Provide the [x, y] coordinate of the cell's center where the given text is located.  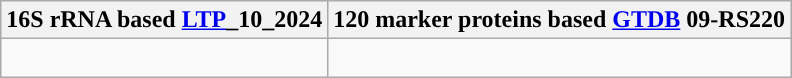
120 marker proteins based GTDB 09-RS220 [560, 20]
16S rRNA based LTP_10_2024 [164, 20]
